Extract the [x, y] coordinate from the center of the cell holding the provided text.  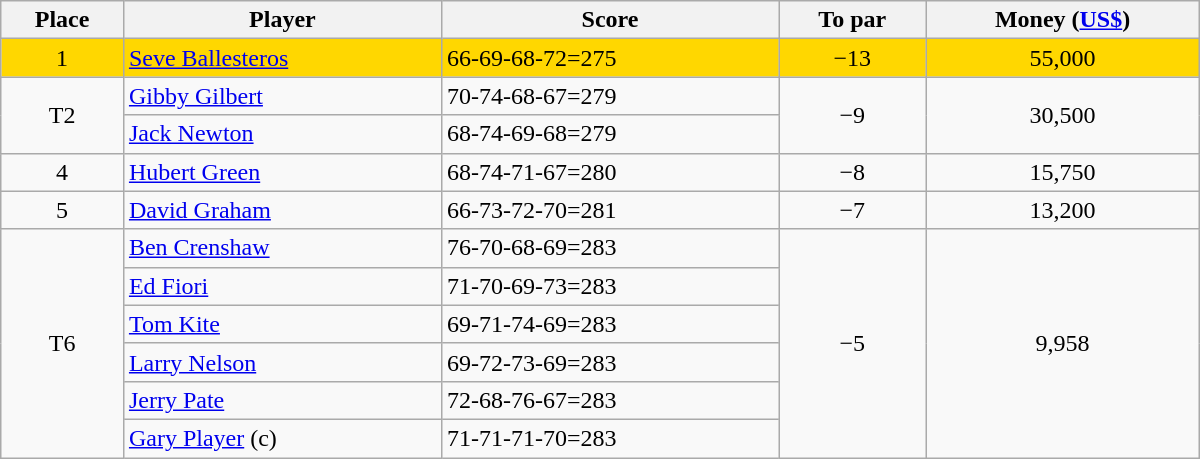
68-74-69-68=279 [610, 134]
Jerry Pate [282, 400]
David Graham [282, 210]
To par [852, 20]
Larry Nelson [282, 362]
68-74-71-67=280 [610, 172]
55,000 [1062, 58]
Ben Crenshaw [282, 248]
4 [62, 172]
30,500 [1062, 115]
72-68-76-67=283 [610, 400]
15,750 [1062, 172]
71-71-71-70=283 [610, 438]
13,200 [1062, 210]
−13 [852, 58]
Gary Player (c) [282, 438]
69-72-73-69=283 [610, 362]
5 [62, 210]
T6 [62, 343]
71-70-69-73=283 [610, 286]
Score [610, 20]
−5 [852, 343]
−7 [852, 210]
76-70-68-69=283 [610, 248]
Place [62, 20]
Gibby Gilbert [282, 96]
1 [62, 58]
Player [282, 20]
−8 [852, 172]
Jack Newton [282, 134]
Tom Kite [282, 324]
Ed Fiori [282, 286]
69-71-74-69=283 [610, 324]
Hubert Green [282, 172]
66-73-72-70=281 [610, 210]
−9 [852, 115]
Seve Ballesteros [282, 58]
66-69-68-72=275 [610, 58]
9,958 [1062, 343]
Money (US$) [1062, 20]
70-74-68-67=279 [610, 96]
T2 [62, 115]
